Provide the (x, y) coordinate of the cell's center where the given text is located.  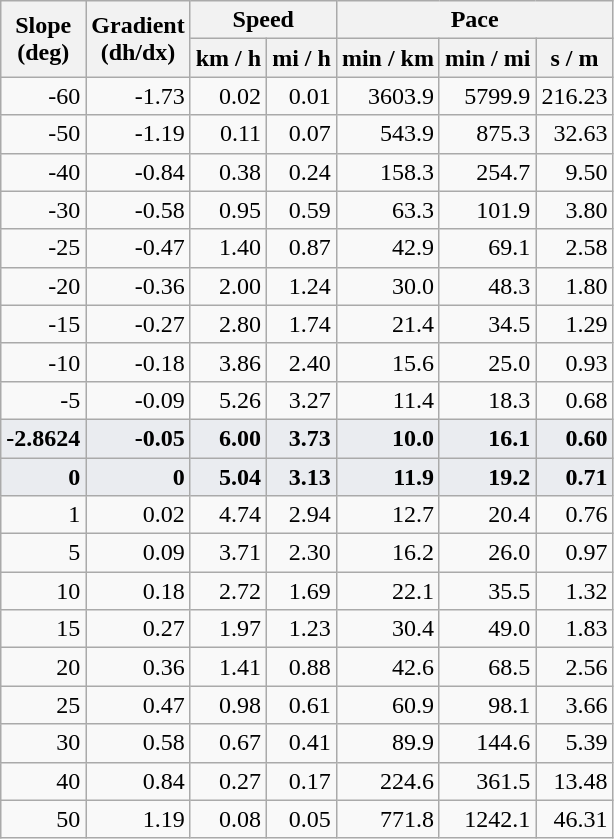
Pace (474, 20)
0.60 (574, 438)
20 (44, 667)
11.9 (388, 477)
mi / h (302, 58)
0.47 (138, 705)
254.7 (487, 172)
35.5 (487, 591)
3603.9 (388, 96)
1.40 (228, 248)
0.68 (574, 400)
-0.27 (138, 324)
0.84 (138, 781)
1.19 (138, 819)
3.66 (574, 705)
-30 (44, 210)
0.67 (228, 743)
6.00 (228, 438)
5799.9 (487, 96)
-15 (44, 324)
2.58 (574, 248)
0.97 (574, 553)
-25 (44, 248)
0.17 (302, 781)
20.4 (487, 515)
0.24 (302, 172)
18.3 (487, 400)
12.7 (388, 515)
11.4 (388, 400)
875.3 (487, 134)
0.41 (302, 743)
34.5 (487, 324)
2.00 (228, 286)
50 (44, 819)
216.23 (574, 96)
3.71 (228, 553)
3.80 (574, 210)
min / km (388, 58)
60.9 (388, 705)
4.74 (228, 515)
1.80 (574, 286)
89.9 (388, 743)
63.3 (388, 210)
-0.84 (138, 172)
3.13 (302, 477)
0.36 (138, 667)
1.23 (302, 629)
-10 (44, 362)
15.6 (388, 362)
0.61 (302, 705)
22.1 (388, 591)
-0.47 (138, 248)
-0.09 (138, 400)
-0.58 (138, 210)
0.01 (302, 96)
0.71 (574, 477)
49.0 (487, 629)
0.08 (228, 819)
2.40 (302, 362)
2.80 (228, 324)
-0.05 (138, 438)
361.5 (487, 781)
Gradient(dh/dx) (138, 39)
1.97 (228, 629)
0.93 (574, 362)
5 (44, 553)
3.27 (302, 400)
2.72 (228, 591)
-40 (44, 172)
19.2 (487, 477)
16.1 (487, 438)
0.38 (228, 172)
0.05 (302, 819)
0.58 (138, 743)
-50 (44, 134)
5.39 (574, 743)
-2.8624 (44, 438)
144.6 (487, 743)
68.5 (487, 667)
40 (44, 781)
0.95 (228, 210)
69.1 (487, 248)
Speed (263, 20)
0.11 (228, 134)
46.31 (574, 819)
3.73 (302, 438)
5.26 (228, 400)
1.69 (302, 591)
101.9 (487, 210)
1.41 (228, 667)
9.50 (574, 172)
0.59 (302, 210)
-1.19 (138, 134)
0.87 (302, 248)
2.56 (574, 667)
-5 (44, 400)
0.07 (302, 134)
224.6 (388, 781)
0.98 (228, 705)
26.0 (487, 553)
21.4 (388, 324)
2.30 (302, 553)
1.29 (574, 324)
1 (44, 515)
32.63 (574, 134)
s / m (574, 58)
km / h (228, 58)
Slope(deg) (44, 39)
-1.73 (138, 96)
0.88 (302, 667)
25 (44, 705)
2.94 (302, 515)
30.4 (388, 629)
1.74 (302, 324)
1242.1 (487, 819)
98.1 (487, 705)
16.2 (388, 553)
158.3 (388, 172)
13.48 (574, 781)
-20 (44, 286)
543.9 (388, 134)
min / mi (487, 58)
10.0 (388, 438)
1.83 (574, 629)
-0.18 (138, 362)
-0.36 (138, 286)
25.0 (487, 362)
1.24 (302, 286)
48.3 (487, 286)
30.0 (388, 286)
30 (44, 743)
1.32 (574, 591)
42.9 (388, 248)
3.86 (228, 362)
-60 (44, 96)
15 (44, 629)
771.8 (388, 819)
0.09 (138, 553)
42.6 (388, 667)
5.04 (228, 477)
0.76 (574, 515)
0.18 (138, 591)
10 (44, 591)
